Locate the cell with the specified text and output its (x, y) center coordinate. 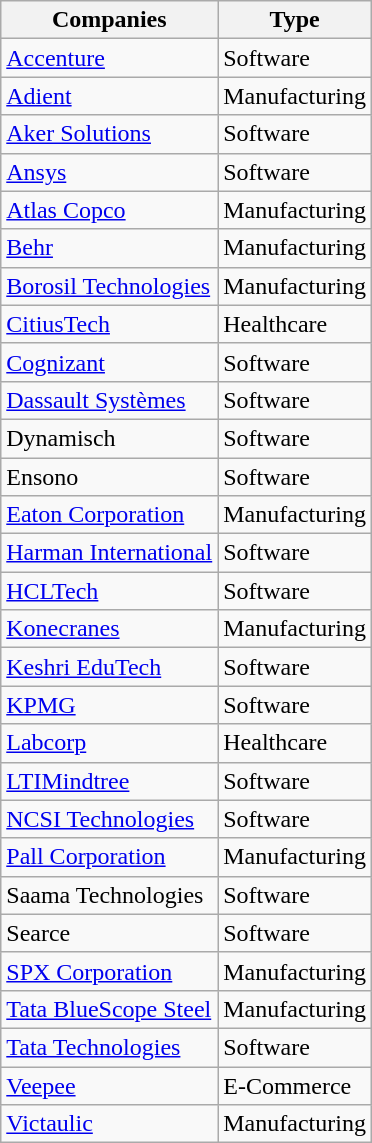
Labcorp (110, 743)
Saama Technologies (110, 895)
Behr (110, 248)
Cognizant (110, 362)
Accenture (110, 58)
NCSI Technologies (110, 819)
Tata BlueScope Steel (110, 1009)
Harman International (110, 553)
Type (295, 20)
Adient (110, 96)
Atlas Copco (110, 210)
SPX Corporation (110, 971)
Tata Technologies (110, 1047)
LTIMindtree (110, 781)
E-Commerce (295, 1085)
Ensono (110, 477)
KPMG (110, 705)
Pall Corporation (110, 857)
Victaulic (110, 1124)
Dassault Systèmes (110, 400)
Konecranes (110, 629)
CitiusTech (110, 324)
Aker Solutions (110, 134)
HCLTech (110, 591)
Eaton Corporation (110, 515)
Companies (110, 20)
Searce (110, 933)
Ansys (110, 172)
Keshri EduTech (110, 667)
Veepee (110, 1085)
Borosil Technologies (110, 286)
Dynamisch (110, 438)
